Return the [x, y] coordinate for the center point of the cell that contains the specified text.  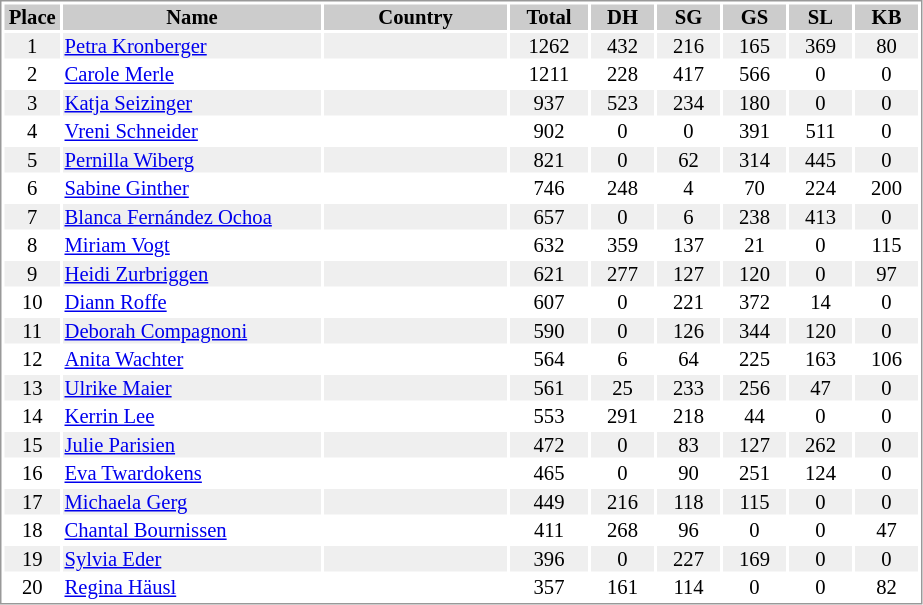
KB [886, 17]
5 [32, 160]
511 [820, 131]
Katja Seizinger [192, 103]
3 [32, 103]
228 [622, 75]
Chantal Bournissen [192, 531]
233 [688, 388]
277 [622, 274]
106 [886, 359]
Place [32, 17]
126 [688, 331]
Deborah Compagnoni [192, 331]
17 [32, 502]
Anita Wachter [192, 359]
80 [886, 46]
Regina Häusl [192, 587]
821 [549, 160]
369 [820, 46]
163 [820, 359]
Julie Parisien [192, 445]
523 [622, 103]
44 [754, 417]
Kerrin Lee [192, 417]
937 [549, 103]
218 [688, 417]
238 [754, 217]
251 [754, 473]
Sylvia Eder [192, 559]
Carole Merle [192, 75]
472 [549, 445]
227 [688, 559]
Petra Kronberger [192, 46]
746 [549, 189]
180 [754, 103]
632 [549, 245]
DH [622, 17]
465 [549, 473]
15 [32, 445]
96 [688, 531]
7 [32, 217]
Ulrike Maier [192, 388]
221 [688, 303]
18 [32, 531]
224 [820, 189]
GS [754, 17]
Blanca Fernández Ochoa [192, 217]
124 [820, 473]
314 [754, 160]
248 [622, 189]
234 [688, 103]
Diann Roffe [192, 303]
1262 [549, 46]
372 [754, 303]
268 [622, 531]
344 [754, 331]
169 [754, 559]
Eva Twardokens [192, 473]
256 [754, 388]
70 [754, 189]
118 [688, 502]
16 [32, 473]
657 [549, 217]
200 [886, 189]
Heidi Zurbriggen [192, 274]
902 [549, 131]
13 [32, 388]
97 [886, 274]
20 [32, 587]
413 [820, 217]
449 [549, 502]
1 [32, 46]
90 [688, 473]
9 [32, 274]
357 [549, 587]
391 [754, 131]
Pernilla Wiberg [192, 160]
359 [622, 245]
590 [549, 331]
1211 [549, 75]
553 [549, 417]
607 [549, 303]
Vreni Schneider [192, 131]
566 [754, 75]
2 [32, 75]
137 [688, 245]
417 [688, 75]
Sabine Ginther [192, 189]
411 [549, 531]
445 [820, 160]
Total [549, 17]
396 [549, 559]
262 [820, 445]
25 [622, 388]
64 [688, 359]
10 [32, 303]
SG [688, 17]
114 [688, 587]
225 [754, 359]
161 [622, 587]
564 [549, 359]
21 [754, 245]
SL [820, 17]
12 [32, 359]
Country [416, 17]
8 [32, 245]
19 [32, 559]
Name [192, 17]
561 [549, 388]
291 [622, 417]
Miriam Vogt [192, 245]
Michaela Gerg [192, 502]
621 [549, 274]
165 [754, 46]
11 [32, 331]
82 [886, 587]
432 [622, 46]
83 [688, 445]
62 [688, 160]
